Provide the [x, y] coordinate of the cell's center where the given text is located.  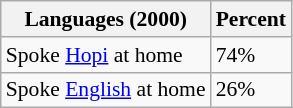
Spoke Hopi at home [106, 55]
74% [251, 55]
Spoke English at home [106, 90]
Languages (2000) [106, 19]
26% [251, 90]
Percent [251, 19]
